Output the (x, y) coordinate of the center of the cell containing the given text.  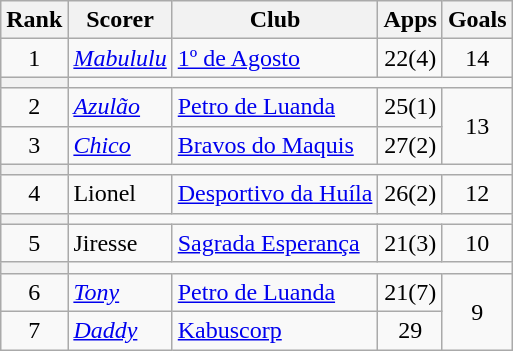
5 (34, 243)
4 (34, 194)
Tony (120, 292)
Scorer (120, 20)
22(4) (410, 58)
21(3) (410, 243)
Mabululu (120, 58)
10 (477, 243)
14 (477, 58)
Rank (34, 20)
12 (477, 194)
Club (275, 20)
Goals (477, 20)
13 (477, 126)
9 (477, 311)
Lionel (120, 194)
26(2) (410, 194)
7 (34, 330)
Desportivo da Huíla (275, 194)
Chico (120, 145)
Daddy (120, 330)
1º de Agosto (275, 58)
Azulão (120, 107)
Bravos do Maquis (275, 145)
1 (34, 58)
21(7) (410, 292)
25(1) (410, 107)
Apps (410, 20)
Jiresse (120, 243)
27(2) (410, 145)
Sagrada Esperança (275, 243)
2 (34, 107)
29 (410, 330)
6 (34, 292)
Kabuscorp (275, 330)
3 (34, 145)
